Pinpoint the cell where the given text exists, returning its [x, y] midpoint coordinate. 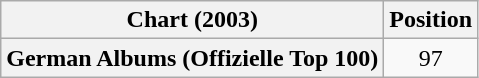
Position [431, 20]
97 [431, 58]
Chart (2003) [192, 20]
German Albums (Offizielle Top 100) [192, 58]
